From the cell containing the given text, extract its center point as [X, Y] coordinate. 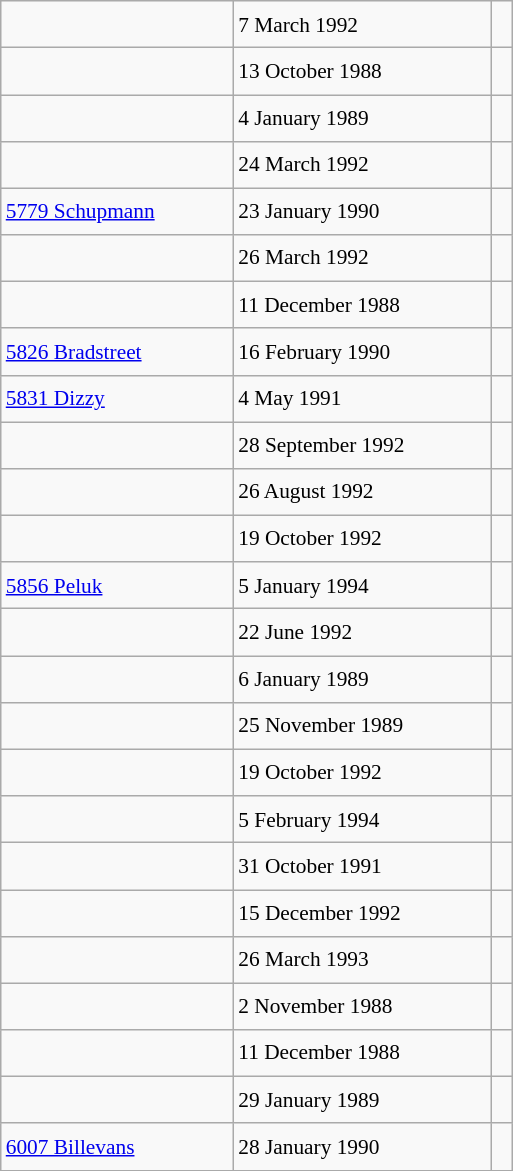
5826 Bradstreet [117, 352]
26 March 1993 [362, 960]
29 January 1989 [362, 1100]
5779 Schupmann [117, 212]
6007 Billevans [117, 1146]
16 February 1990 [362, 352]
28 January 1990 [362, 1146]
28 September 1992 [362, 446]
26 March 1992 [362, 258]
5856 Peluk [117, 586]
23 January 1990 [362, 212]
22 June 1992 [362, 632]
31 October 1991 [362, 866]
15 December 1992 [362, 914]
25 November 1989 [362, 726]
5 January 1994 [362, 586]
6 January 1989 [362, 680]
2 November 1988 [362, 1006]
5831 Dizzy [117, 398]
7 March 1992 [362, 24]
4 January 1989 [362, 118]
26 August 1992 [362, 492]
24 March 1992 [362, 164]
5 February 1994 [362, 820]
13 October 1988 [362, 72]
4 May 1991 [362, 398]
